Locate the cell with the specified text and output its [x, y] center coordinate. 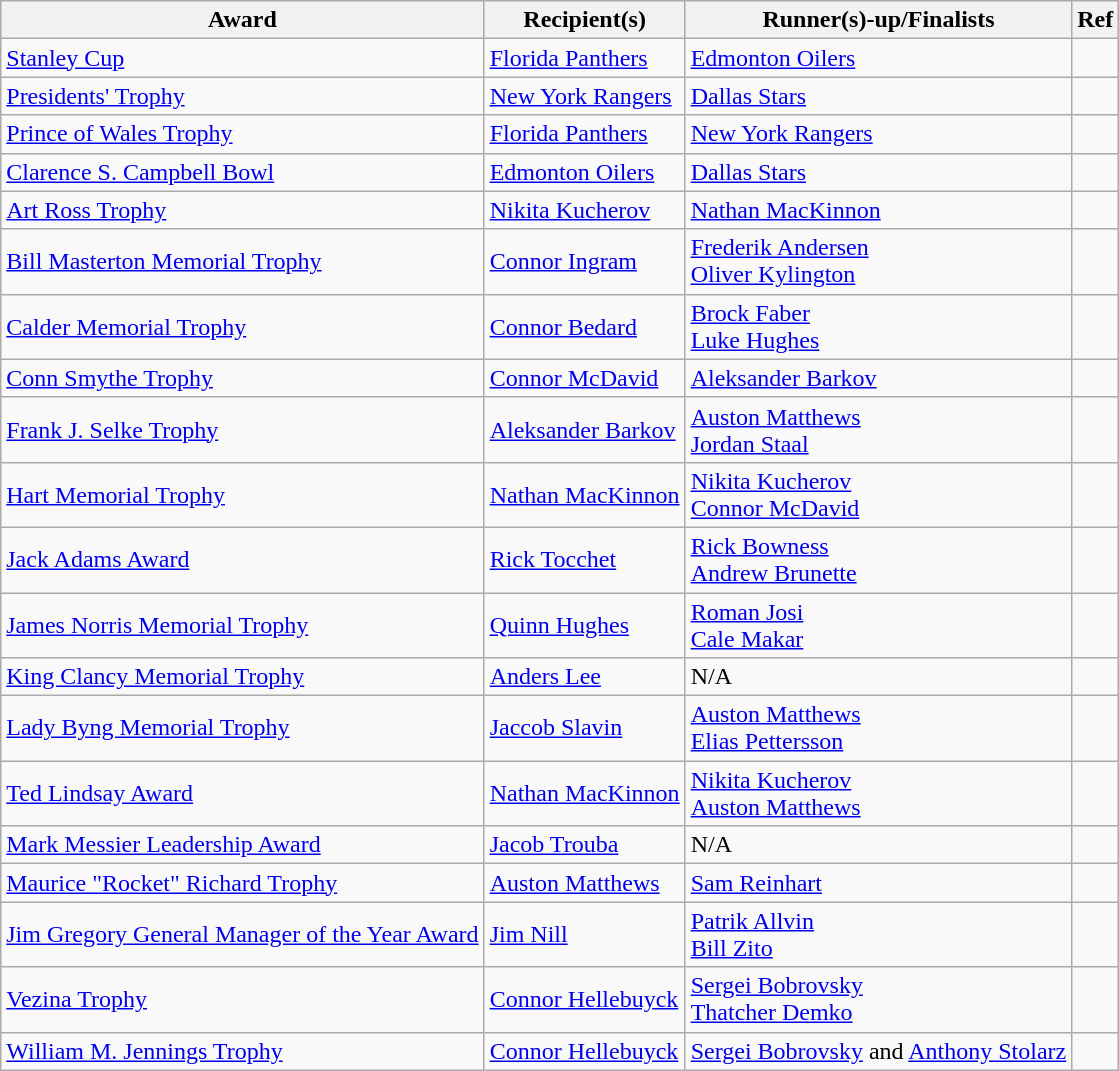
Sergei Bobrovsky and Anthony Stolarz [878, 1051]
Jim Gregory General Manager of the Year Award [242, 934]
Rick Tocchet [584, 560]
Award [242, 20]
Anders Lee [584, 677]
Brock Faber Luke Hughes [878, 326]
Connor Ingram [584, 262]
Maurice "Rocket" Richard Trophy [242, 883]
Roman Josi Cale Makar [878, 624]
Presidents' Trophy [242, 96]
William M. Jennings Trophy [242, 1051]
Bill Masterton Memorial Trophy [242, 262]
King Clancy Memorial Trophy [242, 677]
Art Ross Trophy [242, 210]
Quinn Hughes [584, 624]
Patrik Allvin Bill Zito [878, 934]
James Norris Memorial Trophy [242, 624]
Ted Lindsay Award [242, 794]
Jacob Trouba [584, 845]
Hart Memorial Trophy [242, 494]
Connor Bedard [584, 326]
Frederik Andersen Oliver Kylington [878, 262]
Auston Matthews Jordan Staal [878, 430]
Connor McDavid [584, 378]
Sam Reinhart [878, 883]
Runner(s)-up/Finalists [878, 20]
Jack Adams Award [242, 560]
Conn Smythe Trophy [242, 378]
Auston Matthews Elias Pettersson [878, 728]
Nikita Kucherov Connor McDavid [878, 494]
Calder Memorial Trophy [242, 326]
Jim Nill [584, 934]
Prince of Wales Trophy [242, 134]
Sergei Bobrovsky Thatcher Demko [878, 1000]
Auston Matthews [584, 883]
Nikita Kucherov [584, 210]
Mark Messier Leadership Award [242, 845]
Jaccob Slavin [584, 728]
Rick Bowness Andrew Brunette [878, 560]
Nikita Kucherov Auston Matthews [878, 794]
Lady Byng Memorial Trophy [242, 728]
Vezina Trophy [242, 1000]
Recipient(s) [584, 20]
Ref [1096, 20]
Frank J. Selke Trophy [242, 430]
Clarence S. Campbell Bowl [242, 172]
Stanley Cup [242, 58]
